Identify which cell holds the provided text, then report its (x, y) central coordinate. 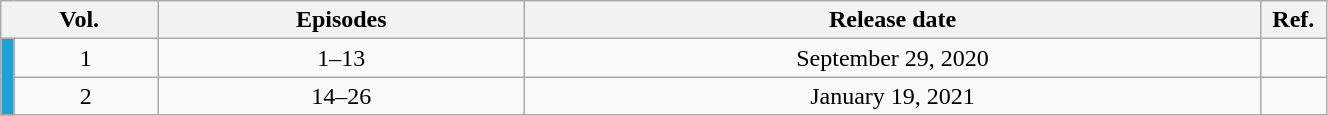
1–13 (342, 58)
Vol. (80, 20)
January 19, 2021 (892, 96)
1 (86, 58)
Release date (892, 20)
September 29, 2020 (892, 58)
Ref. (1293, 20)
2 (86, 96)
14–26 (342, 96)
Episodes (342, 20)
